Detect which cell encompasses the target text, then output its [X, Y] center coordinate. 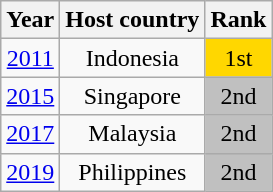
Singapore [132, 96]
2015 [30, 96]
Host country [132, 20]
Year [30, 20]
Philippines [132, 172]
2011 [30, 58]
Rank [238, 20]
2017 [30, 134]
1st [238, 58]
Malaysia [132, 134]
Indonesia [132, 58]
2019 [30, 172]
